Scan for the cell matching the given text and deliver its (X, Y) coordinate at center. 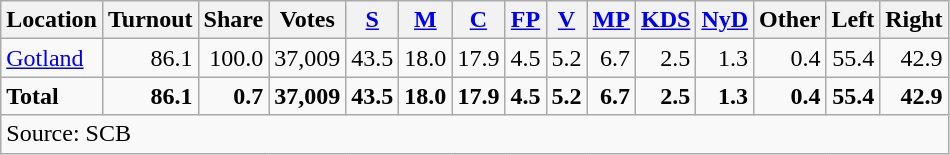
Source: SCB (474, 134)
Location (52, 20)
Other (790, 20)
FP (526, 20)
NyD (725, 20)
V (566, 20)
Left (853, 20)
0.7 (234, 96)
Total (52, 96)
100.0 (234, 58)
M (426, 20)
S (372, 20)
KDS (665, 20)
C (478, 20)
MP (611, 20)
Share (234, 20)
Gotland (52, 58)
Right (914, 20)
Votes (308, 20)
Turnout (150, 20)
